Pinpoint the cell where the given text exists, returning its [x, y] midpoint coordinate. 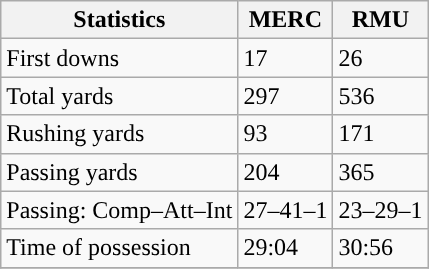
30:56 [380, 248]
536 [380, 96]
Total yards [120, 96]
23–29–1 [380, 210]
Statistics [120, 20]
27–41–1 [286, 210]
RMU [380, 20]
Rushing yards [120, 134]
17 [286, 58]
365 [380, 172]
297 [286, 96]
MERC [286, 20]
171 [380, 134]
Passing yards [120, 172]
First downs [120, 58]
Time of possession [120, 248]
26 [380, 58]
Passing: Comp–Att–Int [120, 210]
204 [286, 172]
93 [286, 134]
29:04 [286, 248]
